Output the (x, y) coordinate of the center of the cell containing the given text.  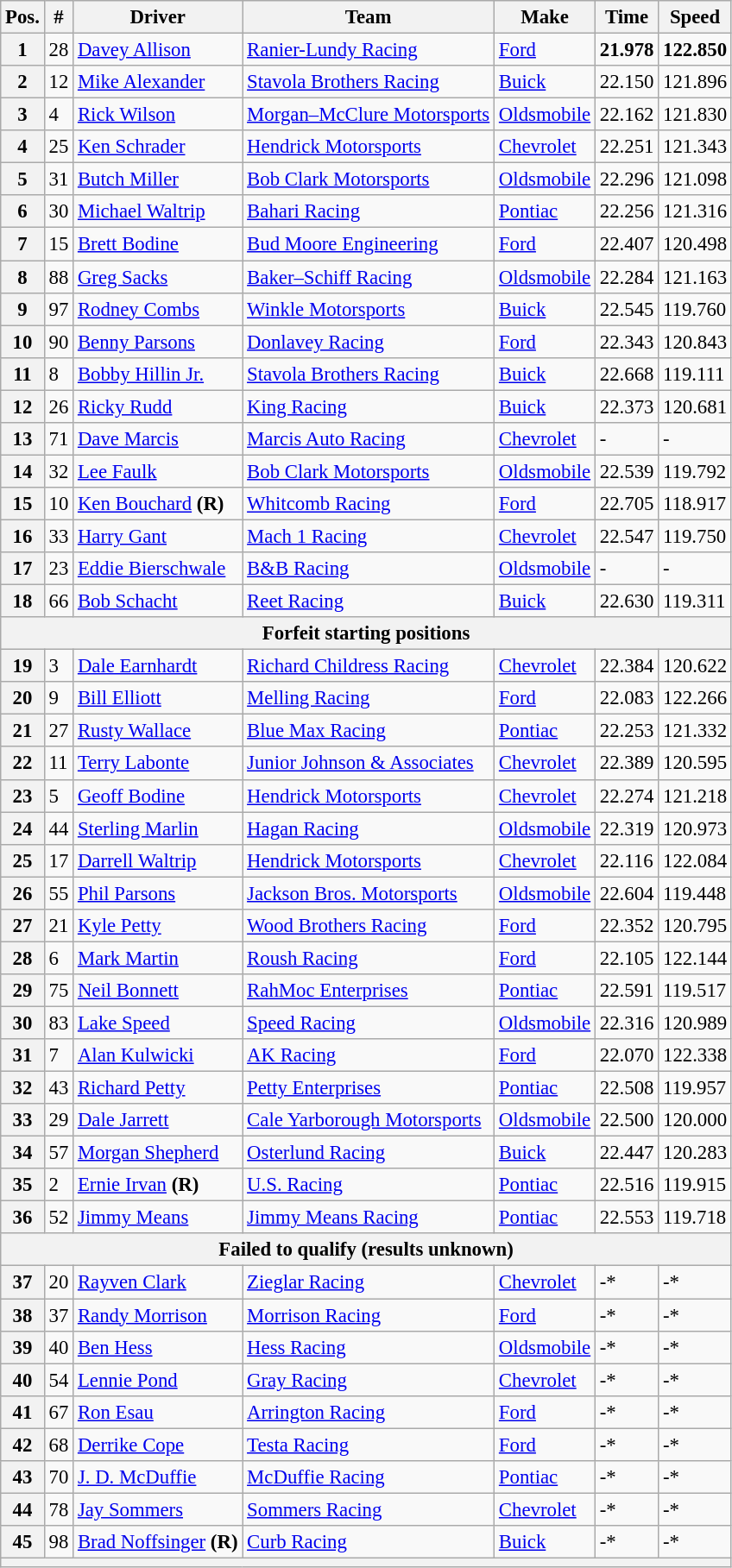
Melling Racing (369, 698)
Geoff Bodine (158, 796)
16 (22, 536)
Mark Martin (158, 958)
22.253 (627, 731)
Dale Earnhardt (158, 666)
22.516 (627, 1185)
Bob Schacht (158, 601)
22.256 (627, 211)
120.973 (696, 828)
22.500 (627, 1120)
122.144 (696, 958)
39 (22, 1347)
120.622 (696, 666)
Kyle Petty (158, 926)
83 (59, 1023)
22.668 (627, 374)
22.296 (627, 179)
Dave Marcis (158, 439)
42 (22, 1445)
B&B Racing (369, 569)
122.338 (696, 1055)
54 (59, 1380)
Jackson Bros. Motorsports (369, 893)
119.718 (696, 1218)
121.343 (696, 147)
22.083 (627, 698)
90 (59, 342)
Arrington Racing (369, 1412)
McDuffie Racing (369, 1477)
38 (22, 1315)
Phil Parsons (158, 893)
70 (59, 1477)
Derrike Cope (158, 1445)
120.000 (696, 1120)
22.070 (627, 1055)
52 (59, 1218)
Wood Brothers Racing (369, 926)
78 (59, 1509)
98 (59, 1542)
Blue Max Racing (369, 731)
122.084 (696, 860)
97 (59, 309)
Ken Bouchard (R) (158, 504)
22.105 (627, 958)
22.604 (627, 893)
Donlavey Racing (369, 342)
Bud Moore Engineering (369, 244)
Failed to qualify (results unknown) (366, 1250)
Speed Racing (369, 1023)
Rodney Combs (158, 309)
22.343 (627, 342)
J. D. McDuffie (158, 1477)
22.162 (627, 115)
41 (22, 1412)
22.539 (627, 471)
Darrell Waltrip (158, 860)
Lee Faulk (158, 471)
119.517 (696, 991)
122.266 (696, 698)
119.448 (696, 893)
22.705 (627, 504)
# (59, 17)
Lennie Pond (158, 1380)
22 (22, 764)
Sterling Marlin (158, 828)
22.373 (627, 406)
Benny Parsons (158, 342)
Richard Childress Racing (369, 666)
U.S. Racing (369, 1185)
Baker–Schiff Racing (369, 277)
119.760 (696, 309)
120.795 (696, 926)
22.508 (627, 1088)
Lake Speed (158, 1023)
71 (59, 439)
22.630 (627, 601)
Alan Kulwicki (158, 1055)
22.274 (627, 796)
Gray Racing (369, 1380)
120.681 (696, 406)
22.251 (627, 147)
119.792 (696, 471)
Testa Racing (369, 1445)
Marcis Auto Racing (369, 439)
22.591 (627, 991)
Ernie Irvan (R) (158, 1185)
22.150 (627, 82)
Morgan Shepherd (158, 1153)
Brett Bodine (158, 244)
22.116 (627, 860)
Bobby Hillin Jr. (158, 374)
120.843 (696, 342)
Rayven Clark (158, 1282)
122.850 (696, 50)
Mike Alexander (158, 82)
Morrison Racing (369, 1315)
22.384 (627, 666)
Speed (696, 17)
Petty Enterprises (369, 1088)
121.332 (696, 731)
118.917 (696, 504)
88 (59, 277)
Ron Esau (158, 1412)
Forfeit starting positions (366, 633)
121.098 (696, 179)
121.316 (696, 211)
RahMoc Enterprises (369, 991)
Cale Yarborough Motorsports (369, 1120)
Driver (158, 17)
22.316 (627, 1023)
121.218 (696, 796)
Michael Waltrip (158, 211)
Team (369, 17)
Harry Gant (158, 536)
22.284 (627, 277)
13 (22, 439)
119.111 (696, 374)
45 (22, 1542)
121.830 (696, 115)
Whitcomb Racing (369, 504)
Dale Jarrett (158, 1120)
22.545 (627, 309)
Bill Elliott (158, 698)
Randy Morrison (158, 1315)
24 (22, 828)
Roush Racing (369, 958)
Richard Petty (158, 1088)
22.407 (627, 244)
57 (59, 1153)
68 (59, 1445)
Jay Sommers (158, 1509)
Reet Racing (369, 601)
Greg Sacks (158, 277)
22.447 (627, 1153)
Time (627, 17)
22.389 (627, 764)
Brad Noffsinger (R) (158, 1542)
66 (59, 601)
119.311 (696, 601)
120.989 (696, 1023)
1 (22, 50)
Pos. (22, 17)
36 (22, 1218)
22.319 (627, 828)
Rick Wilson (158, 115)
34 (22, 1153)
22.553 (627, 1218)
22.547 (627, 536)
Hagan Racing (369, 828)
21.978 (627, 50)
119.957 (696, 1088)
Ranier-Lundy Racing (369, 50)
Neil Bonnett (158, 991)
22.352 (627, 926)
Mach 1 Racing (369, 536)
120.283 (696, 1153)
Winkle Motorsports (369, 309)
55 (59, 893)
Zieglar Racing (369, 1282)
121.896 (696, 82)
Osterlund Racing (369, 1153)
67 (59, 1412)
Make (546, 17)
Bahari Racing (369, 211)
Terry Labonte (158, 764)
119.915 (696, 1185)
Sommers Racing (369, 1509)
19 (22, 666)
121.163 (696, 277)
AK Racing (369, 1055)
Morgan–McClure Motorsports (369, 115)
Junior Johnson & Associates (369, 764)
Hess Racing (369, 1347)
14 (22, 471)
Jimmy Means (158, 1218)
Ken Schrader (158, 147)
Butch Miller (158, 179)
Rusty Wallace (158, 731)
Eddie Bierschwale (158, 569)
35 (22, 1185)
Ricky Rudd (158, 406)
King Racing (369, 406)
120.498 (696, 244)
Ben Hess (158, 1347)
Jimmy Means Racing (369, 1218)
120.595 (696, 764)
Curb Racing (369, 1542)
Davey Allison (158, 50)
119.750 (696, 536)
75 (59, 991)
18 (22, 601)
